Provide the (x, y) coordinate of the cell's center where the given text is located.  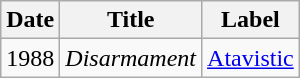
Label (251, 20)
Date (30, 20)
Disarmament (131, 58)
Title (131, 20)
Atavistic (251, 58)
1988 (30, 58)
